From the cell containing the given text, extract its center point as [x, y] coordinate. 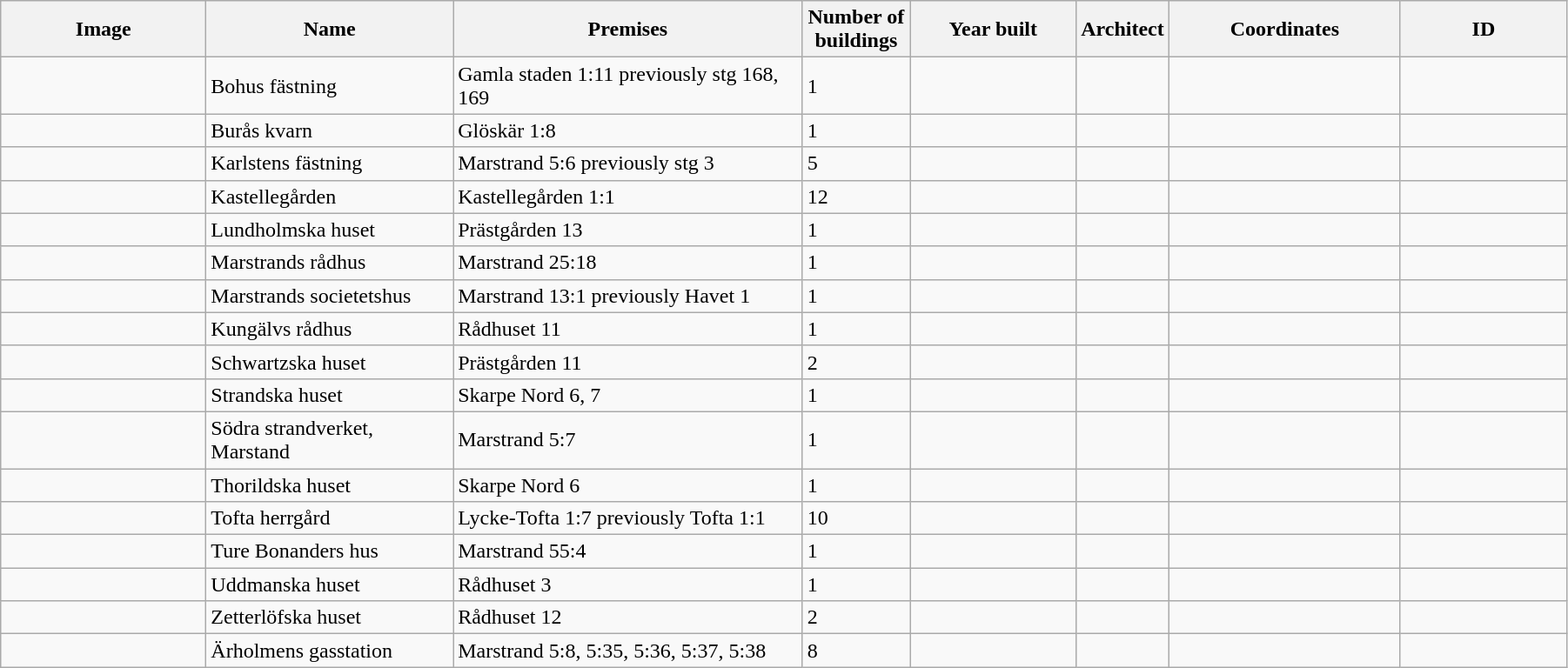
Marstrands rådhus [330, 263]
ID [1483, 30]
Prästgården 13 [628, 230]
Södra strandverket, Marstand [330, 440]
Marstrand 13:1 previously Havet 1 [628, 296]
Rådhuset 3 [628, 584]
Marstrand 5:8, 5:35, 5:36, 5:37, 5:38 [628, 651]
Year built [994, 30]
Bohus fästning [330, 85]
Kastellegården 1:1 [628, 197]
Rådhuset 12 [628, 618]
Image [104, 30]
Marstrand 5:7 [628, 440]
Kastellegården [330, 197]
Coordinates [1284, 30]
8 [856, 651]
Gamla staden 1:11 previously stg 168, 169 [628, 85]
Marstrand 55:4 [628, 551]
Number ofbuildings [856, 30]
Thorildska huset [330, 484]
Marstrand 25:18 [628, 263]
Premises [628, 30]
5 [856, 164]
Strandska huset [330, 395]
Burås kvarn [330, 130]
10 [856, 518]
Skarpe Nord 6 [628, 484]
Marstrand 5:6 previously stg 3 [628, 164]
Karlstens fästning [330, 164]
Rådhuset 11 [628, 329]
Skarpe Nord 6, 7 [628, 395]
Lundholmska huset [330, 230]
Kungälvs rådhus [330, 329]
12 [856, 197]
Schwartzska huset [330, 362]
Architect [1122, 30]
Ärholmens gasstation [330, 651]
Glöskär 1:8 [628, 130]
Prästgården 11 [628, 362]
Marstrands societetshus [330, 296]
Lycke-Tofta 1:7 previously Tofta 1:1 [628, 518]
Tofta herrgård [330, 518]
Uddmanska huset [330, 584]
Zetterlöfska huset [330, 618]
Name [330, 30]
Ture Bonanders hus [330, 551]
